Search for the cell housing the specified text and yield its (x, y) center coordinate. 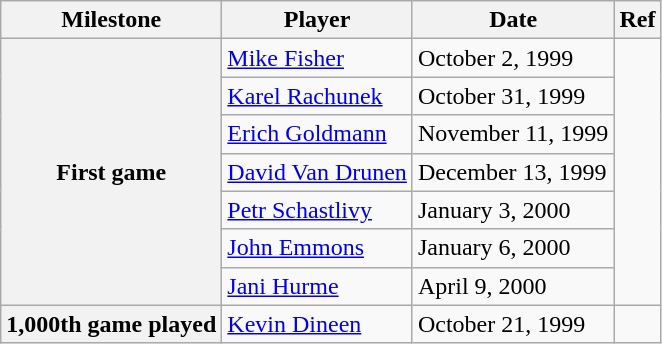
John Emmons (318, 248)
Date (512, 20)
David Van Drunen (318, 172)
December 13, 1999 (512, 172)
January 3, 2000 (512, 210)
Kevin Dineen (318, 324)
November 11, 1999 (512, 134)
October 2, 1999 (512, 58)
October 31, 1999 (512, 96)
1,000th game played (112, 324)
Petr Schastlivy (318, 210)
Player (318, 20)
Ref (638, 20)
Jani Hurme (318, 286)
Milestone (112, 20)
January 6, 2000 (512, 248)
October 21, 1999 (512, 324)
Karel Rachunek (318, 96)
Mike Fisher (318, 58)
First game (112, 172)
April 9, 2000 (512, 286)
Erich Goldmann (318, 134)
